Output the (X, Y) coordinate of the center of the cell containing the given text.  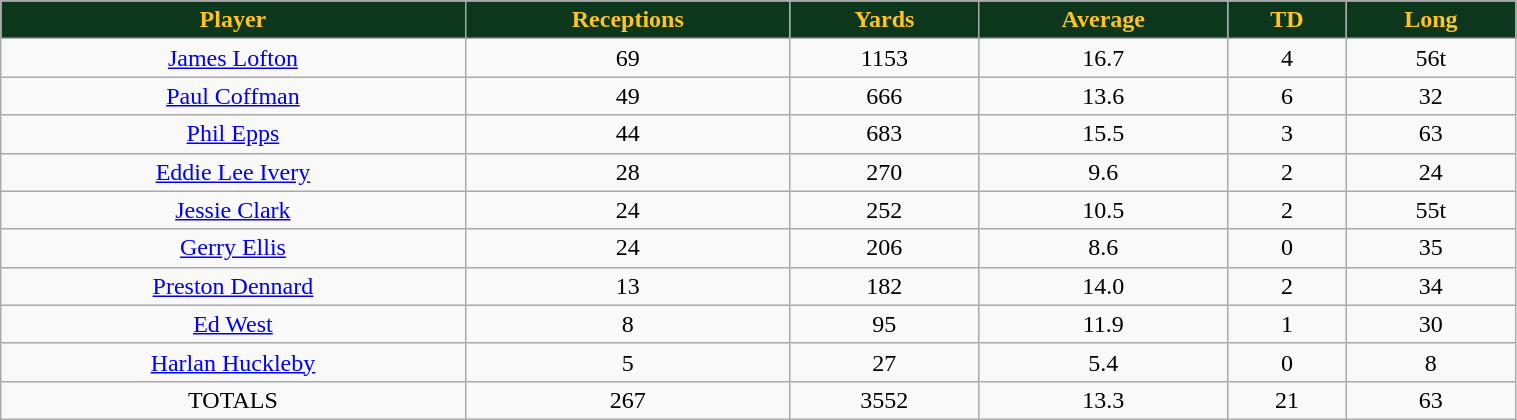
34 (1431, 286)
69 (628, 58)
TOTALS (233, 400)
21 (1286, 400)
Harlan Huckleby (233, 362)
Ed West (233, 324)
TD (1286, 20)
1153 (884, 58)
44 (628, 134)
666 (884, 96)
Yards (884, 20)
55t (1431, 210)
10.5 (1103, 210)
Phil Epps (233, 134)
Paul Coffman (233, 96)
95 (884, 324)
13.3 (1103, 400)
Receptions (628, 20)
28 (628, 172)
32 (1431, 96)
182 (884, 286)
27 (884, 362)
9.6 (1103, 172)
1 (1286, 324)
35 (1431, 248)
James Lofton (233, 58)
267 (628, 400)
3 (1286, 134)
Gerry Ellis (233, 248)
Long (1431, 20)
13.6 (1103, 96)
5.4 (1103, 362)
56t (1431, 58)
16.7 (1103, 58)
30 (1431, 324)
4 (1286, 58)
Average (1103, 20)
270 (884, 172)
5 (628, 362)
Eddie Lee Ivery (233, 172)
3552 (884, 400)
683 (884, 134)
15.5 (1103, 134)
Player (233, 20)
49 (628, 96)
Jessie Clark (233, 210)
13 (628, 286)
14.0 (1103, 286)
252 (884, 210)
6 (1286, 96)
11.9 (1103, 324)
8.6 (1103, 248)
Preston Dennard (233, 286)
206 (884, 248)
